Find where the given text appears and provide that cell's center as (X, Y) coordinate. 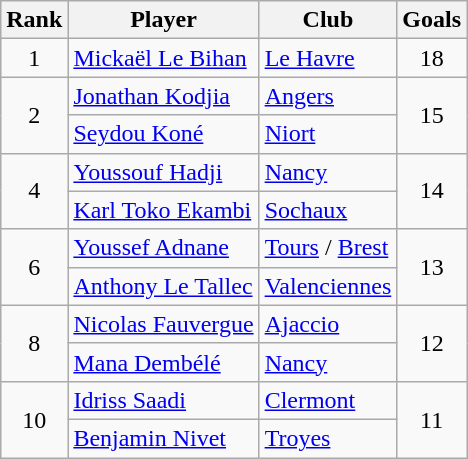
Angers (328, 96)
6 (34, 267)
Club (328, 20)
Nicolas Fauvergue (164, 324)
Ajaccio (328, 324)
15 (432, 115)
1 (34, 58)
Tours / Brest (328, 248)
Idriss Saadi (164, 400)
Jonathan Kodjia (164, 96)
Clermont (328, 400)
8 (34, 343)
Seydou Koné (164, 134)
2 (34, 115)
11 (432, 419)
4 (34, 191)
Le Havre (328, 58)
Benjamin Nivet (164, 438)
Mickaël Le Bihan (164, 58)
Troyes (328, 438)
10 (34, 419)
Niort (328, 134)
Goals (432, 20)
13 (432, 267)
Youssef Adnane (164, 248)
Sochaux (328, 210)
Valenciennes (328, 286)
12 (432, 343)
14 (432, 191)
Rank (34, 20)
Karl Toko Ekambi (164, 210)
Mana Dembélé (164, 362)
18 (432, 58)
Youssouf Hadji (164, 172)
Player (164, 20)
Anthony Le Tallec (164, 286)
